Find where the given text appears and provide that cell's center as (x, y) coordinate. 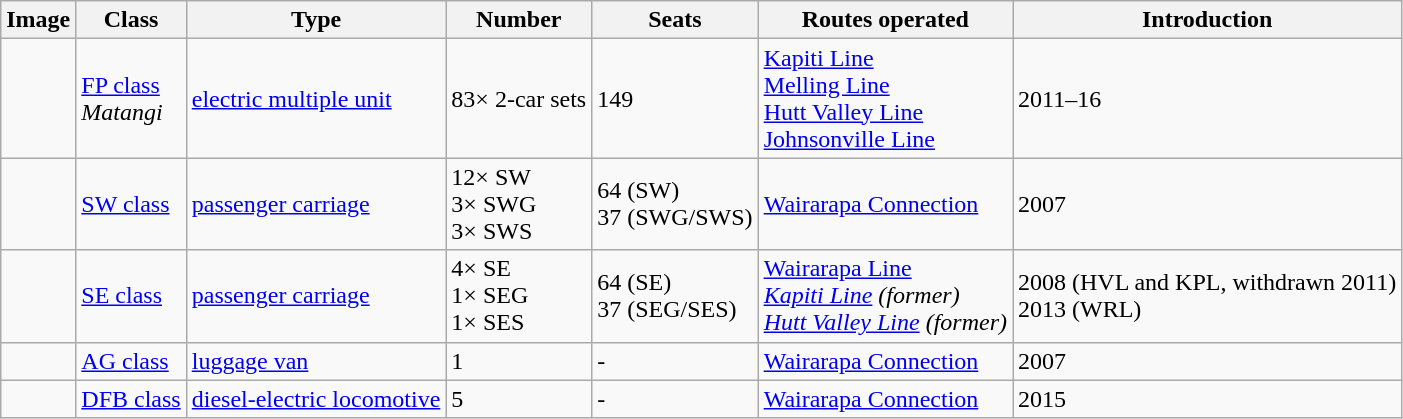
Type (316, 20)
diesel-electric locomotive (316, 399)
64 (SW) 37 (SWG/SWS) (675, 204)
12× SW 3× SWG 3× SWS (519, 204)
SE class (131, 296)
Kapiti Line Melling Line Hutt Valley Line Johnsonville Line (885, 98)
Introduction (1206, 20)
Image (38, 20)
DFB class (131, 399)
2011–16 (1206, 98)
Seats (675, 20)
2015 (1206, 399)
electric multiple unit (316, 98)
64 (SE) 37 (SEG/SES) (675, 296)
149 (675, 98)
Number (519, 20)
83× 2-car sets (519, 98)
2008 (HVL and KPL, withdrawn 2011)2013 (WRL) (1206, 296)
Class (131, 20)
FP classMatangi (131, 98)
SW class (131, 204)
5 (519, 399)
1 (519, 361)
4× SE 1× SEG 1× SES (519, 296)
Wairarapa Line Kapiti Line (former) Hutt Valley Line (former) (885, 296)
Routes operated (885, 20)
luggage van (316, 361)
AG class (131, 361)
